Pinpoint the cell where the given text exists, returning its [x, y] midpoint coordinate. 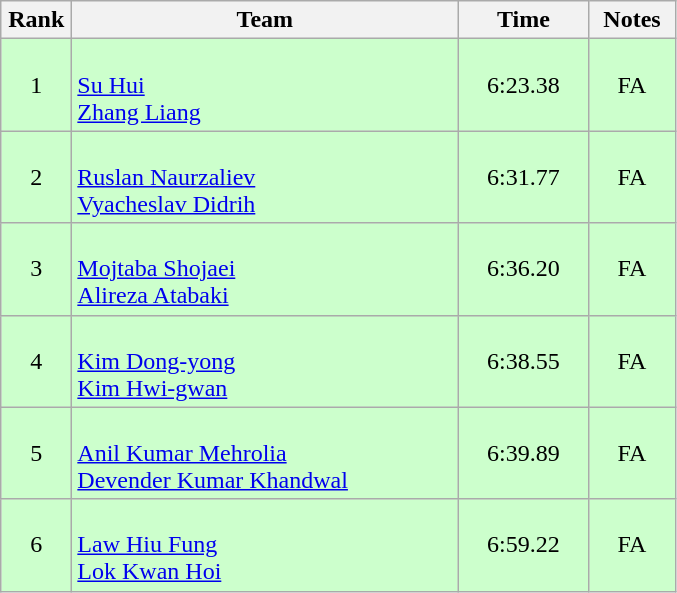
6:31.77 [524, 177]
5 [36, 453]
Notes [632, 20]
3 [36, 269]
Mojtaba ShojaeiAlireza Atabaki [265, 269]
6:36.20 [524, 269]
6:59.22 [524, 545]
Time [524, 20]
Rank [36, 20]
4 [36, 361]
6:39.89 [524, 453]
2 [36, 177]
Team [265, 20]
6:23.38 [524, 85]
1 [36, 85]
Anil Kumar MehroliaDevender Kumar Khandwal [265, 453]
Ruslan NaurzalievVyacheslav Didrih [265, 177]
Kim Dong-yongKim Hwi-gwan [265, 361]
Law Hiu FungLok Kwan Hoi [265, 545]
6 [36, 545]
Su HuiZhang Liang [265, 85]
6:38.55 [524, 361]
